Determine the (X, Y) coordinate at the center of the cell enclosing the given text.  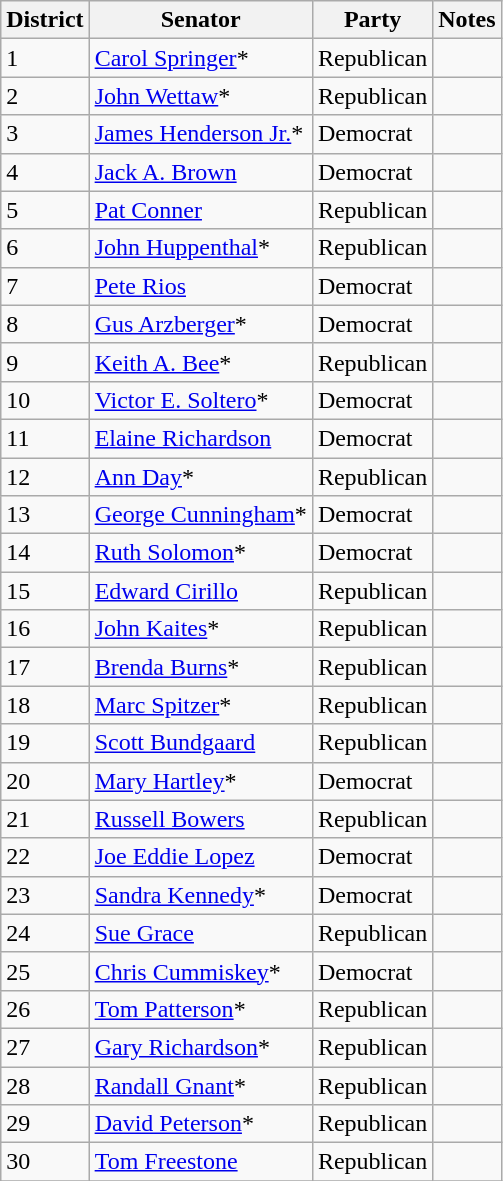
29 (45, 1124)
Tom Patterson* (200, 1009)
Victor E. Soltero* (200, 400)
30 (45, 1162)
Party (372, 20)
James Henderson Jr.* (200, 134)
13 (45, 515)
George Cunningham* (200, 515)
25 (45, 971)
27 (45, 1047)
Russell Bowers (200, 819)
2 (45, 96)
18 (45, 705)
Chris Cummiskey* (200, 971)
Notes (467, 20)
12 (45, 477)
Ruth Solomon* (200, 553)
20 (45, 781)
17 (45, 667)
15 (45, 591)
Joe Eddie Lopez (200, 857)
Marc Spitzer* (200, 705)
District (45, 20)
John Kaites* (200, 629)
26 (45, 1009)
Pat Conner (200, 210)
9 (45, 362)
4 (45, 172)
14 (45, 553)
19 (45, 743)
Scott Bundgaard (200, 743)
16 (45, 629)
8 (45, 324)
Carol Springer* (200, 58)
22 (45, 857)
Sue Grace (200, 933)
10 (45, 400)
Sandra Kennedy* (200, 895)
Edward Cirillo (200, 591)
David Peterson* (200, 1124)
1 (45, 58)
Elaine Richardson (200, 438)
Jack A. Brown (200, 172)
John Huppenthal* (200, 248)
Gus Arzberger* (200, 324)
21 (45, 819)
Ann Day* (200, 477)
11 (45, 438)
24 (45, 933)
Senator (200, 20)
7 (45, 286)
5 (45, 210)
3 (45, 134)
Pete Rios (200, 286)
23 (45, 895)
6 (45, 248)
Gary Richardson* (200, 1047)
Randall Gnant* (200, 1085)
28 (45, 1085)
Tom Freestone (200, 1162)
John Wettaw* (200, 96)
Keith A. Bee* (200, 362)
Brenda Burns* (200, 667)
Mary Hartley* (200, 781)
